From the cell containing the given text, extract its center point as (X, Y) coordinate. 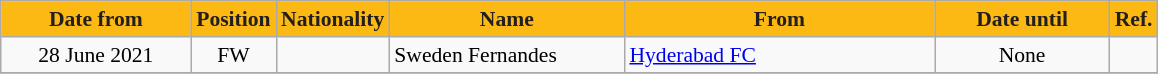
Nationality (332, 19)
28 June 2021 (96, 55)
None (1022, 55)
Date from (96, 19)
Name (506, 19)
Sweden Fernandes (506, 55)
FW (234, 55)
Ref. (1134, 19)
From (779, 19)
Position (234, 19)
Date until (1022, 19)
Hyderabad FC (779, 55)
